Pinpoint the cell where the given text exists, returning its (x, y) midpoint coordinate. 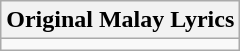
Original Malay Lyrics (120, 20)
